Output the (X, Y) coordinate of the center of the cell containing the given text.  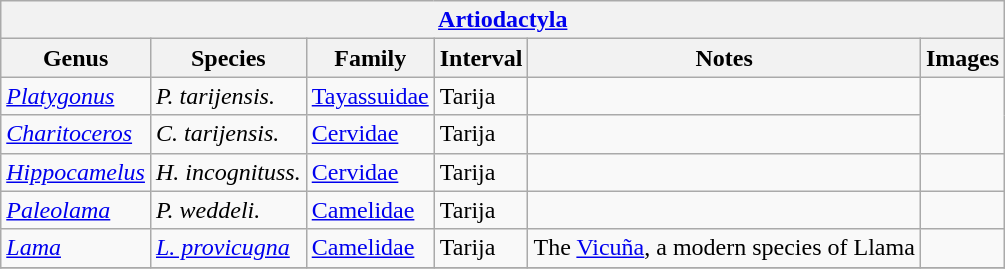
Family (370, 58)
Tayassuidae (370, 96)
Hippocamelus (76, 172)
Platygonus (76, 96)
Species (228, 58)
Lama (76, 248)
C. tarijensis. (228, 134)
Notes (724, 58)
L. provicugna (228, 248)
Interval (481, 58)
P. tarijensis. (228, 96)
P. weddeli. (228, 210)
The Vicuña, a modern species of Llama (724, 248)
Charitoceros (76, 134)
Genus (76, 58)
Artiodactyla (503, 20)
H. incognituss. (228, 172)
Paleolama (76, 210)
Images (962, 58)
